From the cell containing the given text, extract its center point as [x, y] coordinate. 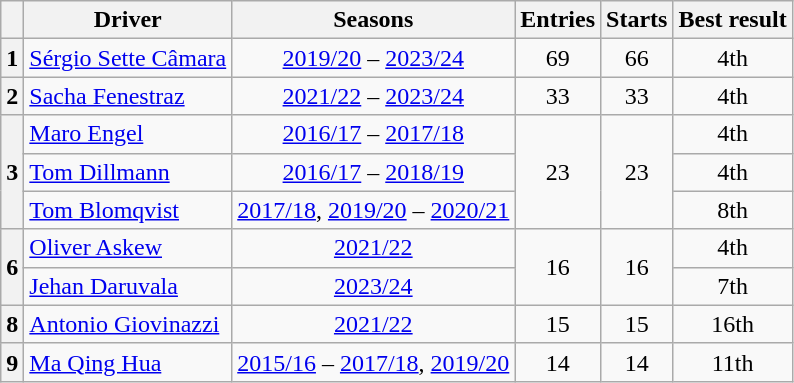
Best result [732, 20]
Entries [558, 20]
Tom Dillmann [128, 172]
2016/17 – 2018/19 [374, 172]
66 [637, 58]
8 [12, 324]
6 [12, 267]
Oliver Askew [128, 248]
2016/17 – 2017/18 [374, 134]
Tom Blomqvist [128, 210]
11th [732, 362]
Sérgio Sette Câmara [128, 58]
Driver [128, 20]
69 [558, 58]
2 [12, 96]
Maro Engel [128, 134]
8th [732, 210]
Sacha Fenestraz [128, 96]
Ma Qing Hua [128, 362]
Antonio Giovinazzi [128, 324]
2019/20 – 2023/24 [374, 58]
3 [12, 172]
2023/24 [374, 286]
1 [12, 58]
Jehan Daruvala [128, 286]
2021/22 – 2023/24 [374, 96]
2017/18, 2019/20 – 2020/21 [374, 210]
Starts [637, 20]
16th [732, 324]
9 [12, 362]
2015/16 – 2017/18, 2019/20 [374, 362]
7th [732, 286]
Seasons [374, 20]
